Find where the given text appears and provide that cell's center as (x, y) coordinate. 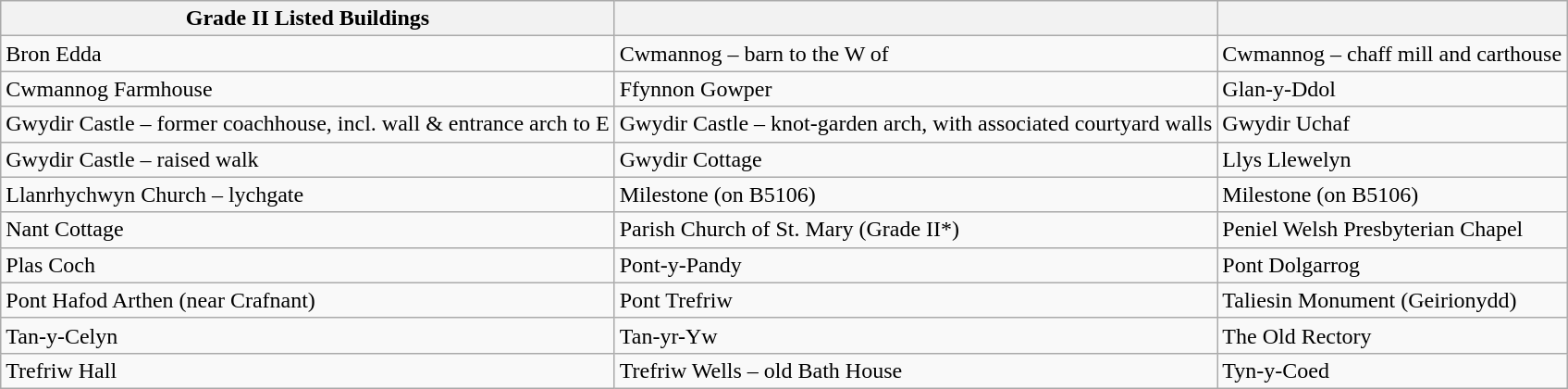
Llanrhychwyn Church – lychgate (307, 194)
Pont Dolgarrog (1392, 265)
Tan-yr-Yw (916, 335)
Pont Hafod Arthen (near Crafnant) (307, 300)
Cwmannog Farmhouse (307, 89)
Taliesin Monument (Geirionydd) (1392, 300)
Pont-y-Pandy (916, 265)
Grade II Listed Buildings (307, 19)
Gwydir Cottage (916, 159)
Pont Trefriw (916, 300)
Tan-y-Celyn (307, 335)
Llys Llewelyn (1392, 159)
The Old Rectory (1392, 335)
Gwydir Castle – knot-garden arch, with associated courtyard walls (916, 124)
Gwydir Uchaf (1392, 124)
Cwmannog – chaff mill and carthouse (1392, 54)
Nant Cottage (307, 230)
Glan-y-Ddol (1392, 89)
Ffynnon Gowper (916, 89)
Trefriw Wells – old Bath House (916, 370)
Bron Edda (307, 54)
Peniel Welsh Presbyterian Chapel (1392, 230)
Tyn-y-Coed (1392, 370)
Trefriw Hall (307, 370)
Plas Coch (307, 265)
Gwydir Castle – raised walk (307, 159)
Gwydir Castle – former coachhouse, incl. wall & entrance arch to E (307, 124)
Cwmannog – barn to the W of (916, 54)
Parish Church of St. Mary (Grade II*) (916, 230)
